Find where the given text appears and provide that cell's center as [X, Y] coordinate. 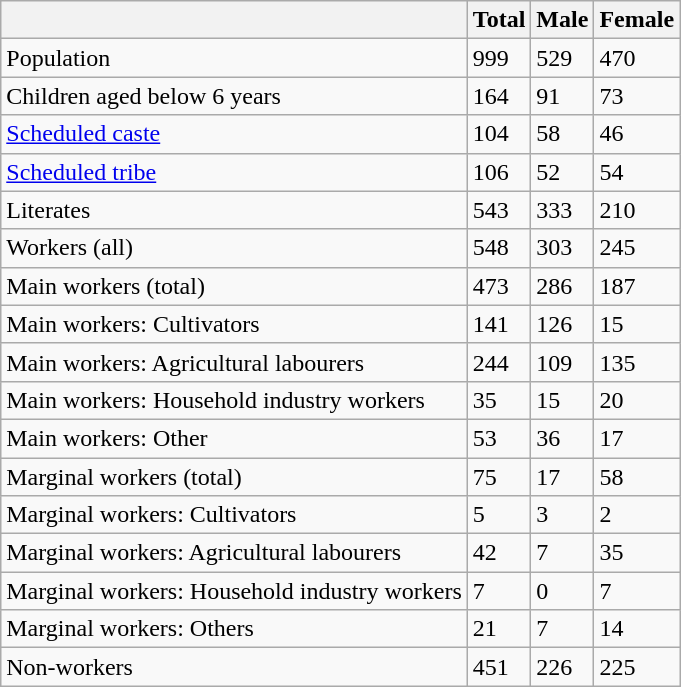
Non-workers [234, 667]
Main workers: Household industry workers [234, 400]
473 [499, 286]
Literates [234, 210]
Workers (all) [234, 248]
135 [637, 362]
21 [499, 629]
Marginal workers: Household industry workers [234, 591]
210 [637, 210]
75 [499, 477]
Marginal workers: Others [234, 629]
109 [562, 362]
5 [499, 515]
Children aged below 6 years [234, 96]
548 [499, 248]
Scheduled tribe [234, 172]
Main workers: Other [234, 438]
164 [499, 96]
Main workers: Cultivators [234, 324]
244 [499, 362]
141 [499, 324]
543 [499, 210]
Total [499, 20]
Marginal workers (total) [234, 477]
Marginal workers: Cultivators [234, 515]
104 [499, 134]
Male [562, 20]
Main workers (total) [234, 286]
Marginal workers: Agricultural labourers [234, 553]
46 [637, 134]
14 [637, 629]
Scheduled caste [234, 134]
226 [562, 667]
126 [562, 324]
187 [637, 286]
36 [562, 438]
Population [234, 58]
2 [637, 515]
303 [562, 248]
91 [562, 96]
286 [562, 286]
245 [637, 248]
54 [637, 172]
529 [562, 58]
470 [637, 58]
Main workers: Agricultural labourers [234, 362]
52 [562, 172]
999 [499, 58]
53 [499, 438]
42 [499, 553]
20 [637, 400]
106 [499, 172]
0 [562, 591]
Female [637, 20]
73 [637, 96]
3 [562, 515]
451 [499, 667]
225 [637, 667]
333 [562, 210]
